For the text-containing cell, return its midpoint in (x, y) coordinate format. 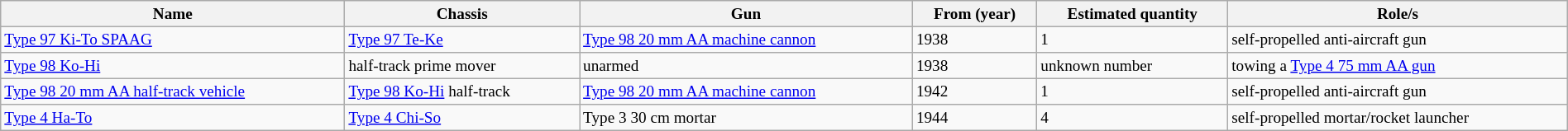
Type 4 Chi-So (462, 118)
Type 98 Ko-Hi half-track (462, 91)
Estimated quantity (1133, 14)
Type 97 Ki-To SPAAG (173, 40)
self-propelled mortar/rocket launcher (1398, 118)
1944 (974, 118)
4 (1133, 118)
1942 (974, 91)
half-track prime mover (462, 66)
Name (173, 14)
unknown number (1133, 66)
towing a Type 4 75 mm AA gun (1398, 66)
Type 3 30 cm mortar (746, 118)
Role/s (1398, 14)
Type 98 20 mm AA half-track vehicle (173, 91)
Chassis (462, 14)
Gun (746, 14)
Type 4 Ha-To (173, 118)
unarmed (746, 66)
From (year) (974, 14)
Type 98 Ko-Hi (173, 66)
Type 97 Te-Ke (462, 40)
